Scan for the cell matching the given text and deliver its [x, y] coordinate at center. 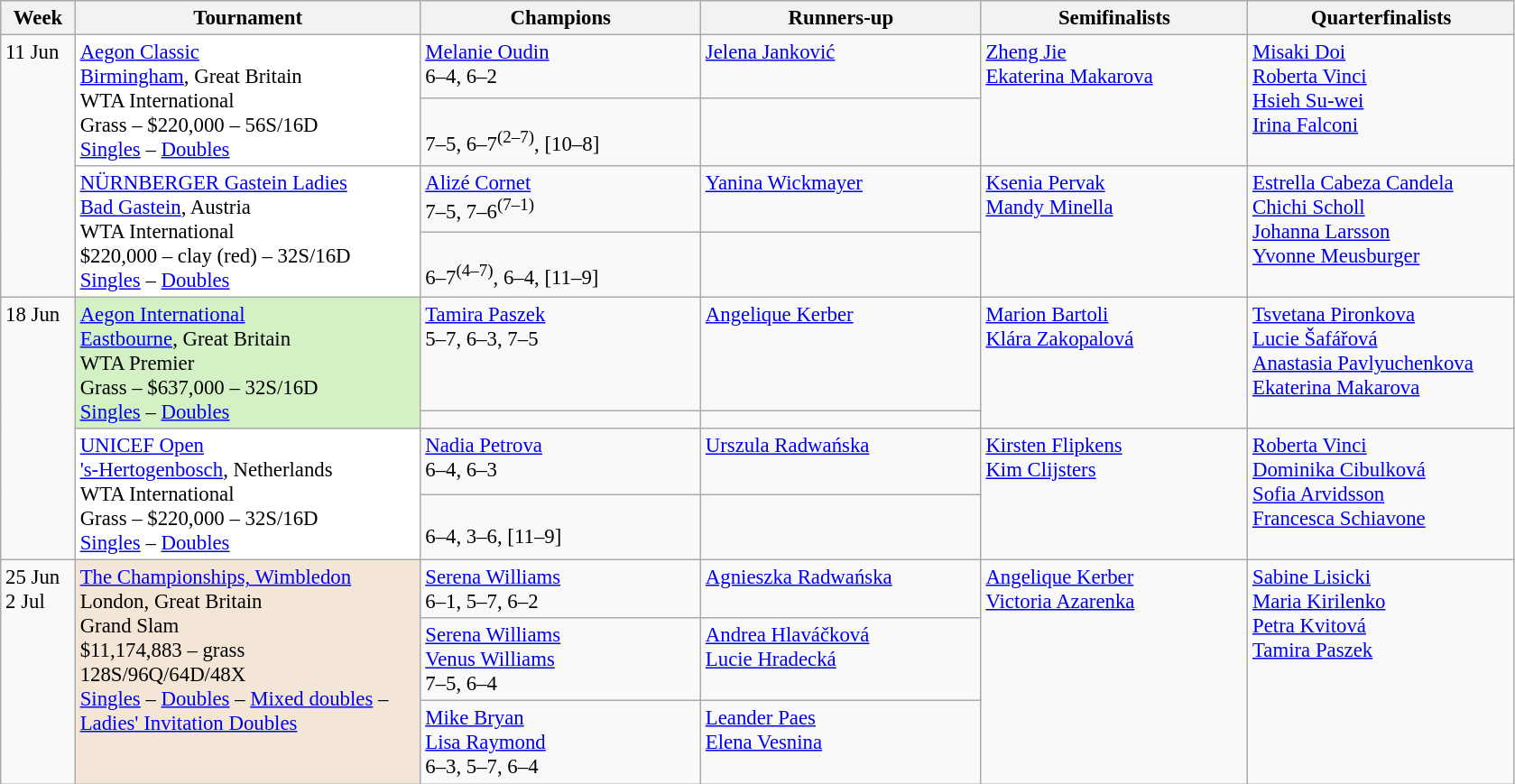
Yanina Wickmayer [841, 198]
Aegon InternationalEastbourne, Great BritainWTA PremierGrass – $637,000 – 32S/16DSingles – Doubles [247, 364]
11 Jun [38, 166]
Quarterfinalists [1381, 18]
Runners-up [841, 18]
Nadia Petrova6–4, 6–3 [561, 462]
18 Jun [38, 429]
Zheng Jie Ekaterina Makarova [1114, 101]
Mike Bryan Lisa Raymond 6–3, 5–7, 6–4 [561, 742]
NÜRNBERGER Gastein LadiesBad Gastein, AustriaWTA International$220,000 – clay (red) – 32S/16DSingles – Doubles [247, 232]
6–4, 3–6, [11–9] [561, 527]
Week [38, 18]
Tournament [247, 18]
Roberta Vinci Dominika Cibulková Sofia Arvidsson Francesca Schiavone [1381, 494]
Tsvetana Pironkova Lucie Šafářová Anastasia Pavlyuchenkova Ekaterina Makarova [1381, 364]
Melanie Oudin6–4, 6–2 [561, 67]
Tamira Paszek5–7, 6–3, 7–5 [561, 354]
25 Jun 2 Jul [38, 672]
6–7(4–7), 6–4, [11–9] [561, 265]
Sabine Lisicki Maria Kirilenko Petra Kvitová Tamira Paszek [1381, 672]
Urszula Radwańska [841, 462]
Serena Williams6–1, 5–7, 6–2 [561, 590]
Andrea Hlaváčková Lucie Hradecká [841, 660]
Semifinalists [1114, 18]
Serena Williams Venus Williams 7–5, 6–4 [561, 660]
Kirsten Flipkens Kim Clijsters [1114, 494]
Ksenia Pervak Mandy Minella [1114, 232]
Misaki Doi Roberta Vinci Hsieh Su-wei Irina Falconi [1381, 101]
Alizé Cornet7–5, 7–6(7–1) [561, 198]
Jelena Janković [841, 67]
Aegon ClassicBirmingham, Great BritainWTA InternationalGrass – $220,000 – 56S/16DSingles – Doubles [247, 101]
Angelique Kerber [841, 354]
Angelique Kerber Victoria Azarenka [1114, 672]
Agnieszka Radwańska [841, 590]
Leander Paes Elena Vesnina [841, 742]
7–5, 6–7(2–7), [10–8] [561, 132]
Estrella Cabeza Candela Chichi Scholl Johanna Larsson Yvonne Meusburger [1381, 232]
Champions [561, 18]
UNICEF Open's-Hertogenbosch, NetherlandsWTA InternationalGrass – $220,000 – 32S/16DSingles – Doubles [247, 494]
Marion Bartoli Klára Zakopalová [1114, 364]
